For the text-containing cell, return its midpoint in [x, y] coordinate format. 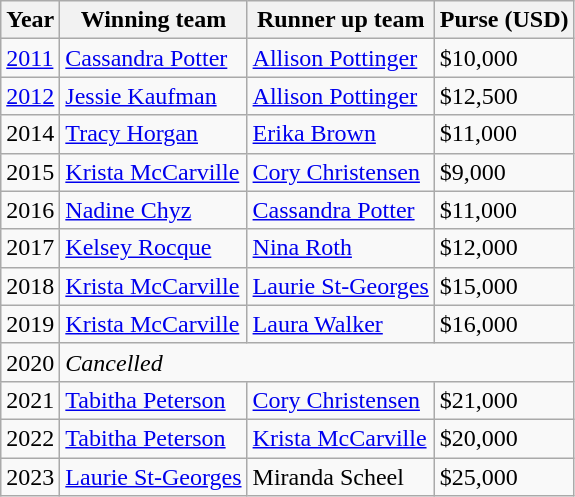
2019 [30, 324]
2017 [30, 248]
Kelsey Rocque [154, 248]
Year [30, 20]
Tracy Horgan [154, 134]
Miranda Scheel [340, 477]
Laura Walker [340, 324]
$15,000 [504, 286]
2012 [30, 96]
Nadine Chyz [154, 210]
Cancelled [317, 362]
2016 [30, 210]
2022 [30, 438]
Nina Roth [340, 248]
Erika Brown [340, 134]
$20,000 [504, 438]
2018 [30, 286]
$12,500 [504, 96]
$12,000 [504, 248]
$21,000 [504, 400]
2021 [30, 400]
Purse (USD) [504, 20]
2014 [30, 134]
Runner up team [340, 20]
Winning team [154, 20]
Jessie Kaufman [154, 96]
2011 [30, 58]
$9,000 [504, 172]
$25,000 [504, 477]
2023 [30, 477]
$10,000 [504, 58]
2015 [30, 172]
$16,000 [504, 324]
2020 [30, 362]
